Find where the given text appears and provide that cell's center as (x, y) coordinate. 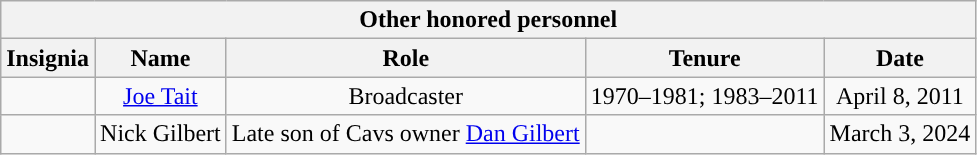
Late son of Cavs owner Dan Gilbert (406, 134)
March 3, 2024 (900, 134)
Nick Gilbert (161, 134)
Name (161, 58)
Broadcaster (406, 96)
Joe Tait (161, 96)
Other honored personnel (488, 20)
April 8, 2011 (900, 96)
1970–1981; 1983–2011 (704, 96)
Date (900, 58)
Insignia (48, 58)
Tenure (704, 58)
Role (406, 58)
